Provide the [X, Y] coordinate of the cell's center where the given text is located.  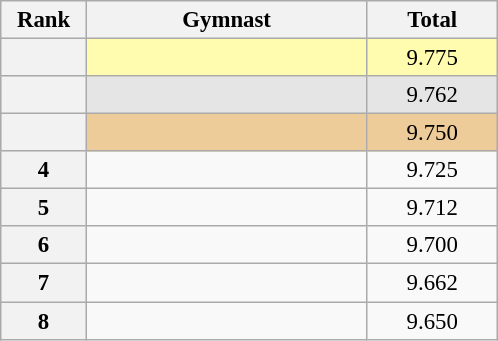
Total [432, 20]
6 [44, 245]
4 [44, 170]
7 [44, 283]
Rank [44, 20]
9.712 [432, 208]
8 [44, 321]
5 [44, 208]
9.700 [432, 245]
9.650 [432, 321]
9.662 [432, 283]
Gymnast [226, 20]
9.750 [432, 133]
9.762 [432, 95]
9.725 [432, 170]
9.775 [432, 58]
